Determine the [X, Y] coordinate at the center of the cell enclosing the given text.  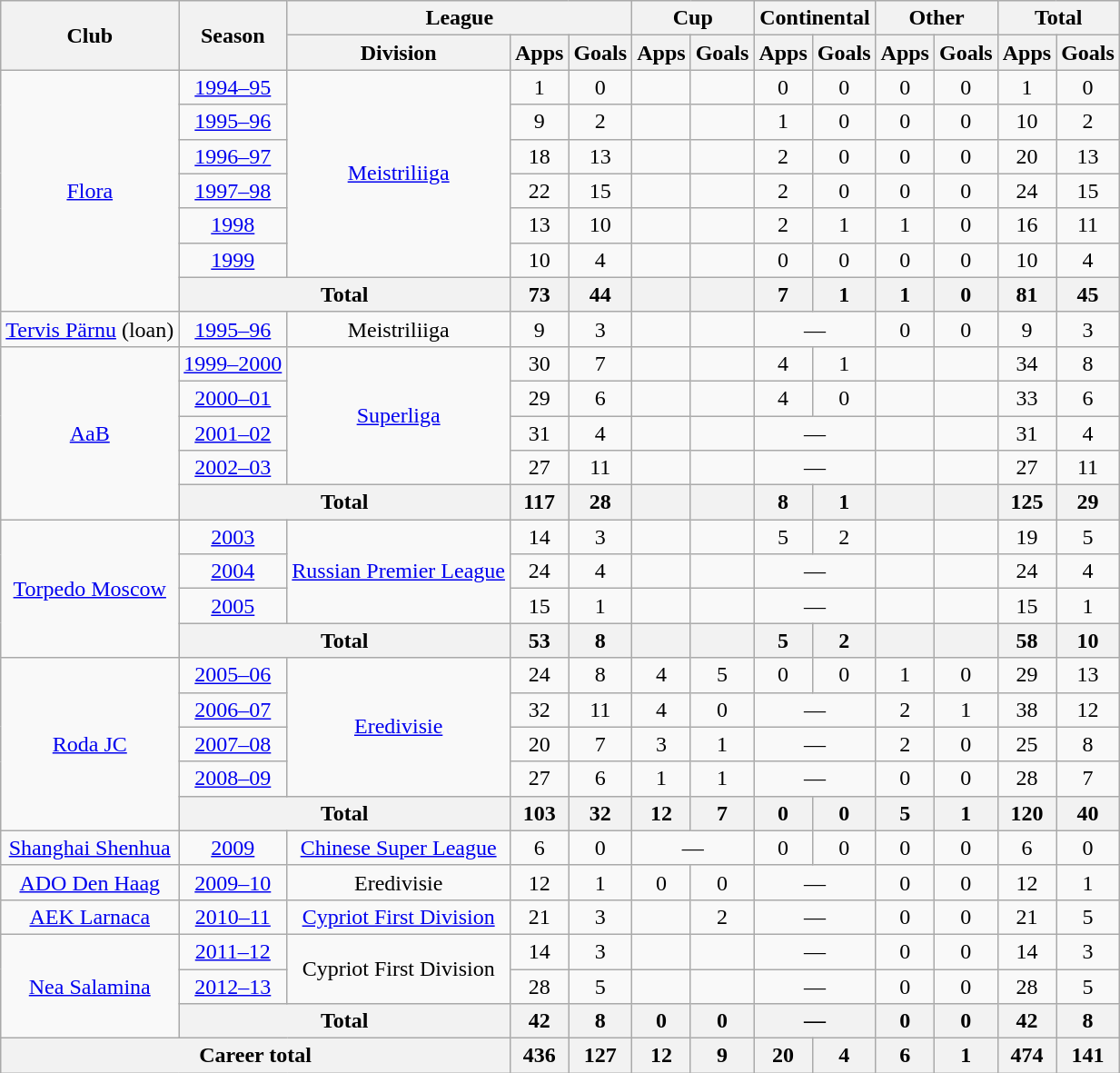
474 [1026, 1056]
Club [90, 35]
Chinese Super League [399, 848]
Roda JC [90, 744]
436 [539, 1056]
40 [1088, 813]
45 [1088, 294]
1996–97 [233, 156]
2002–03 [233, 468]
38 [1026, 710]
16 [1026, 225]
1997–98 [233, 191]
Cup [693, 18]
Season [233, 35]
Tervis Pärnu (loan) [90, 329]
53 [539, 641]
Division [399, 53]
25 [1026, 744]
22 [539, 191]
2001–02 [233, 433]
Career total [256, 1056]
1999–2000 [233, 363]
Russian Premier League [399, 571]
1998 [233, 225]
33 [1026, 398]
1994–95 [233, 87]
44 [600, 294]
AaB [90, 432]
127 [600, 1056]
2011–12 [233, 951]
Flora [90, 191]
34 [1026, 363]
2004 [233, 571]
Nea Salamina [90, 986]
Shanghai Shenhua [90, 848]
2009–10 [233, 882]
2007–08 [233, 744]
2005–06 [233, 675]
30 [539, 363]
120 [1026, 813]
58 [1026, 641]
1999 [233, 260]
2005 [233, 606]
2012–13 [233, 986]
2003 [233, 537]
19 [1026, 537]
Other [937, 18]
2006–07 [233, 710]
2009 [233, 848]
2000–01 [233, 398]
141 [1088, 1056]
League [460, 18]
Superliga [399, 415]
Continental [815, 18]
2010–11 [233, 917]
125 [1026, 502]
81 [1026, 294]
AEK Larnaca [90, 917]
ADO Den Haag [90, 882]
2008–09 [233, 779]
Torpedo Moscow [90, 589]
73 [539, 294]
103 [539, 813]
18 [539, 156]
117 [539, 502]
